Pinpoint the cell where the given text exists, returning its [X, Y] midpoint coordinate. 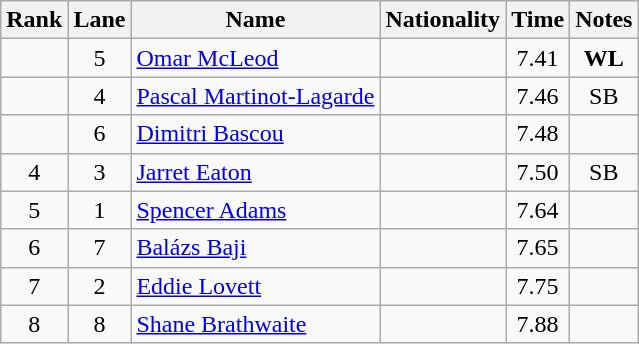
Nationality [443, 20]
Rank [34, 20]
3 [100, 172]
7.48 [538, 134]
Lane [100, 20]
7.75 [538, 286]
2 [100, 286]
Shane Brathwaite [256, 324]
Omar McLeod [256, 58]
Spencer Adams [256, 210]
Time [538, 20]
Balázs Baji [256, 248]
7.46 [538, 96]
7.65 [538, 248]
7.64 [538, 210]
7.88 [538, 324]
WL [604, 58]
7.41 [538, 58]
1 [100, 210]
Eddie Lovett [256, 286]
7.50 [538, 172]
Jarret Eaton [256, 172]
Pascal Martinot-Lagarde [256, 96]
Notes [604, 20]
Dimitri Bascou [256, 134]
Name [256, 20]
